From the cell containing the given text, extract its center point as (X, Y) coordinate. 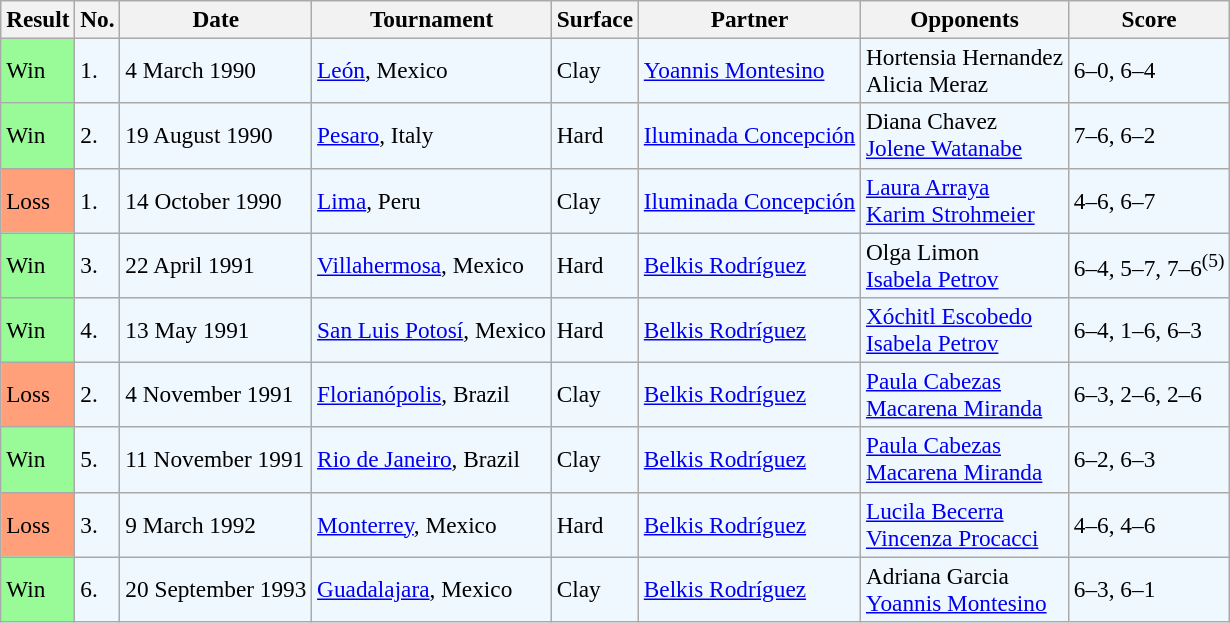
Result (38, 19)
4–6, 4–6 (1148, 524)
6–4, 1–6, 6–3 (1148, 330)
6–2, 6–3 (1148, 460)
6–3, 6–1 (1148, 588)
Laura Arraya Karim Strohmeier (965, 200)
Monterrey, Mexico (432, 524)
Diana Chavez Jolene Watanabe (965, 136)
4. (98, 330)
6. (98, 588)
Yoannis Montesino (749, 70)
Olga Limon Isabela Petrov (965, 264)
9 March 1992 (216, 524)
Date (216, 19)
19 August 1990 (216, 136)
Adriana Garcia Yoannis Montesino (965, 588)
Lucila Becerra Vincenza Procacci (965, 524)
Florianópolis, Brazil (432, 394)
6–0, 6–4 (1148, 70)
Score (1148, 19)
13 May 1991 (216, 330)
Hortensia Hernandez Alicia Meraz (965, 70)
Partner (749, 19)
14 October 1990 (216, 200)
San Luis Potosí, Mexico (432, 330)
Villahermosa, Mexico (432, 264)
Pesaro, Italy (432, 136)
4 March 1990 (216, 70)
22 April 1991 (216, 264)
11 November 1991 (216, 460)
León, Mexico (432, 70)
Opponents (965, 19)
6–4, 5–7, 7–6(5) (1148, 264)
Rio de Janeiro, Brazil (432, 460)
4 November 1991 (216, 394)
5. (98, 460)
4–6, 6–7 (1148, 200)
No. (98, 19)
Lima, Peru (432, 200)
Surface (594, 19)
6–3, 2–6, 2–6 (1148, 394)
Guadalajara, Mexico (432, 588)
20 September 1993 (216, 588)
Tournament (432, 19)
Xóchitl Escobedo Isabela Petrov (965, 330)
7–6, 6–2 (1148, 136)
